Determine the (X, Y) coordinate at the center of the cell enclosing the given text.  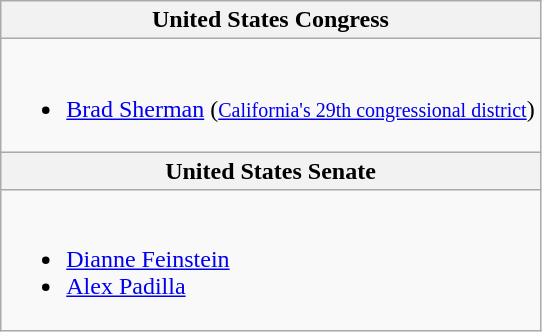
Dianne FeinsteinAlex Padilla (270, 260)
United States Congress (270, 20)
United States Senate (270, 171)
Brad Sherman (California's 29th congressional district) (270, 96)
